Output the [X, Y] coordinate of the center of the cell containing the given text.  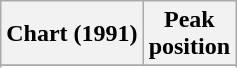
Chart (1991) [72, 34]
Peakposition [189, 34]
